Return [x, y] of the center of cell containing provided text 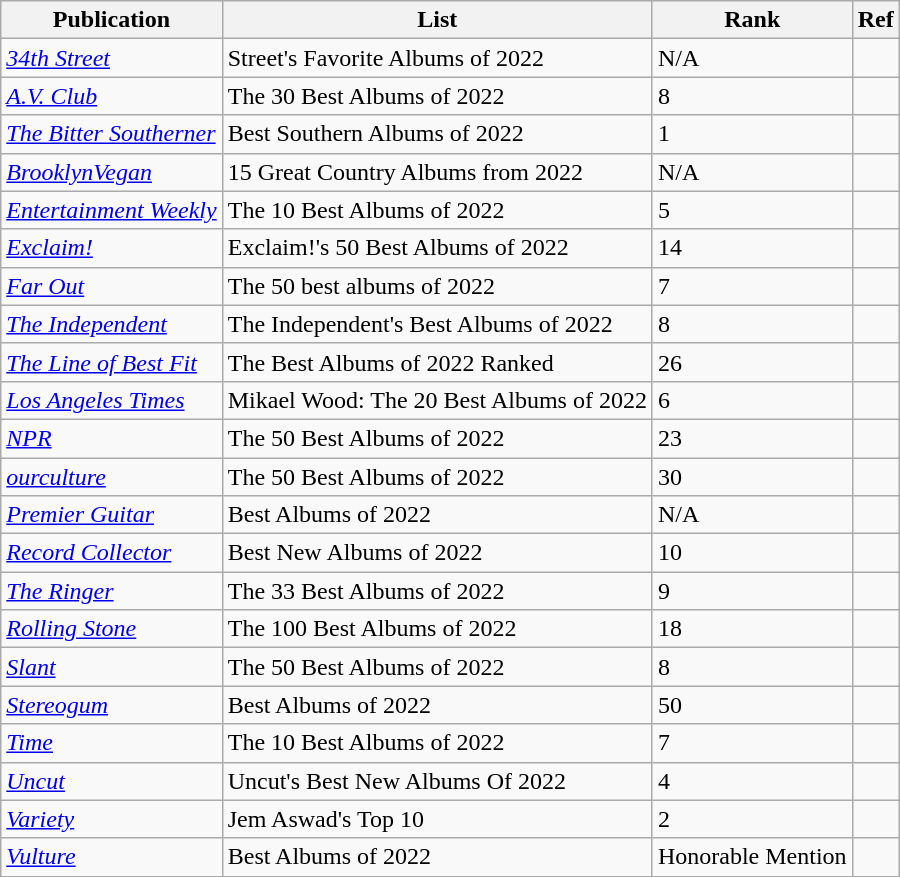
Jem Aswad's Top 10 [437, 819]
Exclaim!'s 50 Best Albums of 2022 [437, 248]
18 [752, 629]
ourculture [112, 477]
1 [752, 134]
The 100 Best Albums of 2022 [437, 629]
15 Great Country Albums from 2022 [437, 172]
Ref [876, 20]
Uncut [112, 781]
Entertainment Weekly [112, 210]
4 [752, 781]
Slant [112, 667]
BrooklynVegan [112, 172]
Premier Guitar [112, 515]
Best New Albums of 2022 [437, 553]
Exclaim! [112, 248]
26 [752, 362]
Vulture [112, 857]
List [437, 20]
5 [752, 210]
The Line of Best Fit [112, 362]
The Bitter Southerner [112, 134]
Uncut's Best New Albums Of 2022 [437, 781]
Record Collector [112, 553]
2 [752, 819]
Rank [752, 20]
NPR [112, 438]
Stereogum [112, 705]
23 [752, 438]
The Best Albums of 2022 Ranked [437, 362]
6 [752, 400]
The Ringer [112, 591]
The 33 Best Albums of 2022 [437, 591]
14 [752, 248]
Los Angeles Times [112, 400]
50 [752, 705]
A.V. Club [112, 96]
Honorable Mention [752, 857]
Street's Favorite Albums of 2022 [437, 58]
The Independent [112, 324]
30 [752, 477]
Far Out [112, 286]
9 [752, 591]
Variety [112, 819]
34th Street [112, 58]
Best Southern Albums of 2022 [437, 134]
Publication [112, 20]
The 50 best albums of 2022 [437, 286]
The Independent's Best Albums of 2022 [437, 324]
10 [752, 553]
The 30 Best Albums of 2022 [437, 96]
Time [112, 743]
Mikael Wood: The 20 Best Albums of 2022 [437, 400]
Rolling Stone [112, 629]
